Find where the given text appears and provide that cell's center as (X, Y) coordinate. 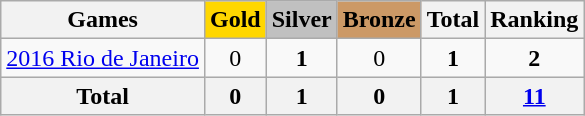
2 (534, 58)
Gold (235, 20)
Games (103, 20)
11 (534, 96)
Silver (302, 20)
Ranking (534, 20)
2016 Rio de Janeiro (103, 58)
Bronze (379, 20)
